Search for the cell housing the specified text and yield its (x, y) center coordinate. 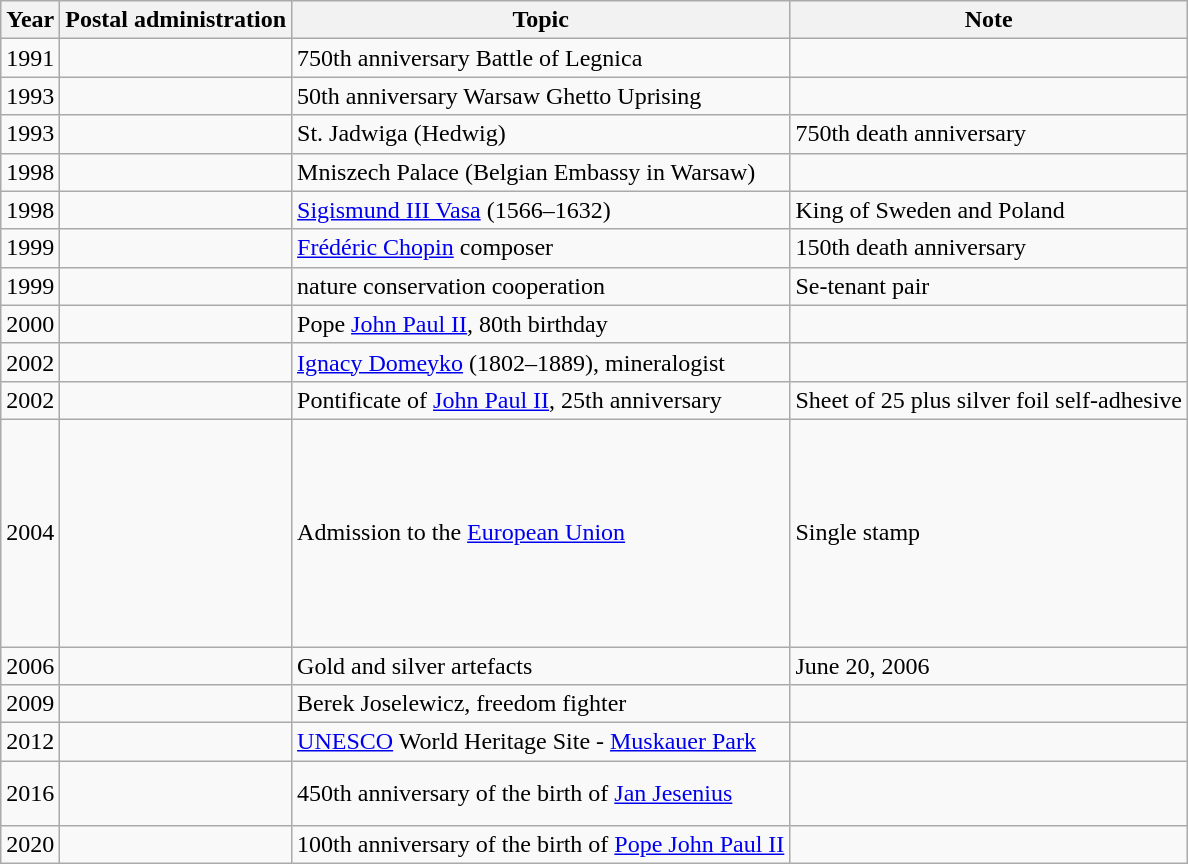
2000 (30, 324)
1991 (30, 58)
2004 (30, 532)
Sheet of 25 plus silver foil self-adhesive (989, 400)
50th anniversary Warsaw Ghetto Uprising (541, 96)
Year (30, 20)
June 20, 2006 (989, 665)
Berek Joselewicz, freedom fighter (541, 704)
King of Sweden and Poland (989, 210)
Topic (541, 20)
750th anniversary Battle of Legnica (541, 58)
450th anniversary of the birth of Jan Jesenius (541, 794)
Postal administration (176, 20)
Gold and silver artefacts (541, 665)
Pontificate of John Paul II, 25th anniversary (541, 400)
2020 (30, 845)
2012 (30, 742)
Mniszech Palace (Belgian Embassy in Warsaw) (541, 172)
2009 (30, 704)
150th death anniversary (989, 248)
750th death anniversary (989, 134)
Sigismund III Vasa (1566–1632) (541, 210)
2006 (30, 665)
nature conservation cooperation (541, 286)
Se-tenant pair (989, 286)
Ignacy Domeyko (1802–1889), mineralogist (541, 362)
St. Jadwiga (Hedwig) (541, 134)
Note (989, 20)
Admission to the European Union (541, 532)
Pope John Paul II, 80th birthday (541, 324)
Frédéric Chopin composer (541, 248)
100th anniversary of the birth of Pope John Paul II (541, 845)
Single stamp (989, 532)
2016 (30, 794)
UNESCO World Heritage Site - Muskauer Park (541, 742)
